Scan for the cell matching the given text and deliver its [X, Y] coordinate at center. 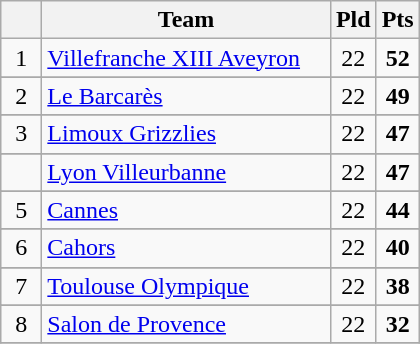
40 [398, 248]
Villefranche XIII Aveyron [186, 58]
44 [398, 210]
Cannes [186, 210]
8 [22, 324]
32 [398, 324]
1 [22, 58]
Le Barcarès [186, 96]
3 [22, 134]
Toulouse Olympique [186, 286]
49 [398, 96]
Cahors [186, 248]
Salon de Provence [186, 324]
Team [186, 20]
Pld [353, 20]
38 [398, 286]
2 [22, 96]
Pts [398, 20]
6 [22, 248]
7 [22, 286]
Limoux Grizzlies [186, 134]
5 [22, 210]
52 [398, 58]
Lyon Villeurbanne [186, 172]
